From the cell containing the given text, extract its center point as (X, Y) coordinate. 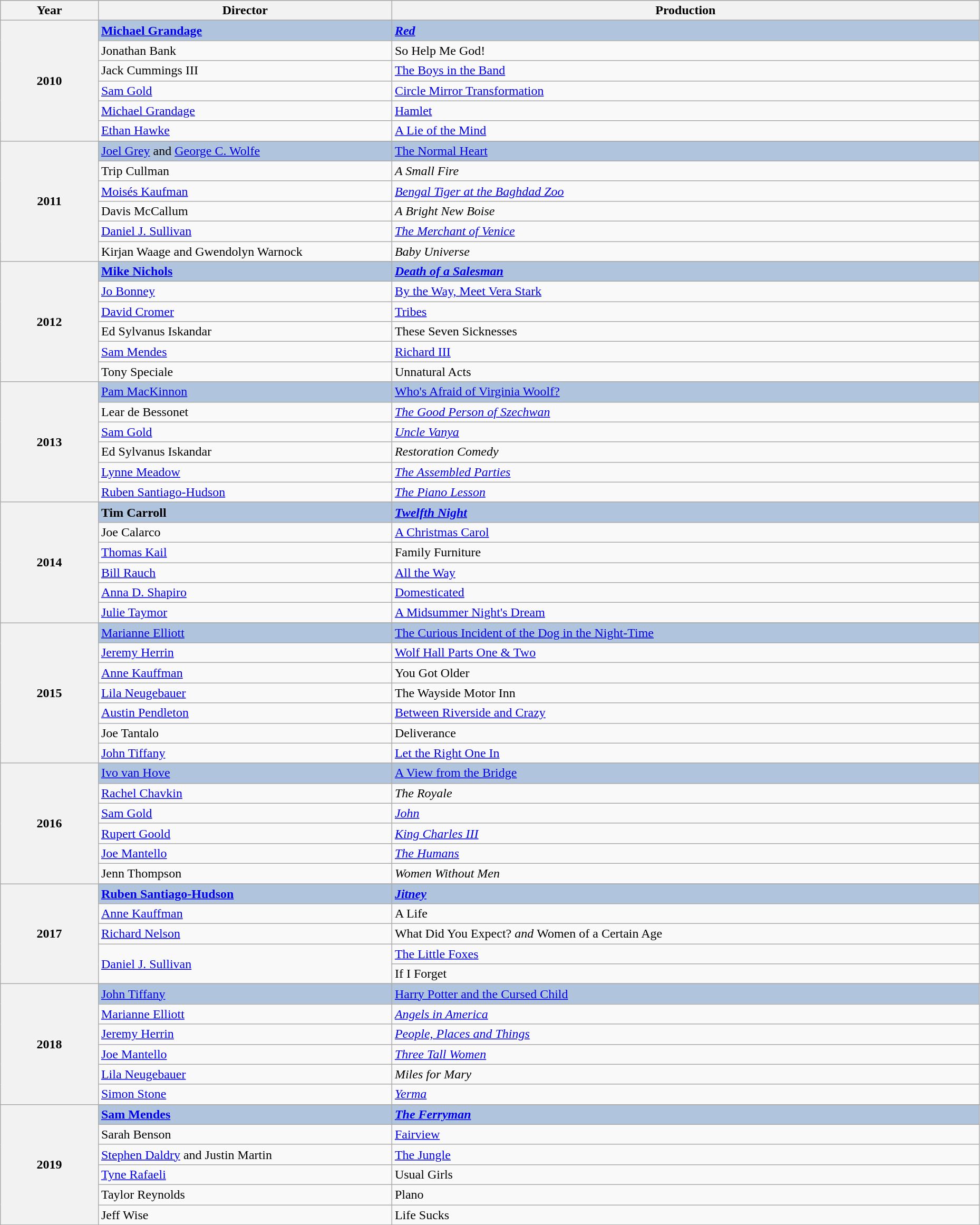
Rachel Chavkin (245, 793)
2017 (50, 934)
Unnatural Acts (685, 372)
A Midsummer Night's Dream (685, 613)
Red (685, 31)
The Piano Lesson (685, 492)
Plano (685, 1194)
Jitney (685, 894)
Stephen Daldry and Justin Martin (245, 1154)
Death of a Salesman (685, 272)
Richard Nelson (245, 934)
King Charles III (685, 833)
A View from the Bridge (685, 773)
Ethan Hawke (245, 131)
Richard III (685, 352)
By the Way, Meet Vera Stark (685, 292)
Thomas Kail (245, 552)
Harry Potter and the Cursed Child (685, 994)
Angels in America (685, 1014)
Sarah Benson (245, 1134)
What Did You Expect? and Women of a Certain Age (685, 934)
Mike Nichols (245, 272)
Hamlet (685, 111)
Davis McCallum (245, 211)
Twelfth Night (685, 512)
Three Tall Women (685, 1054)
Austin Pendleton (245, 713)
Production (685, 11)
So Help Me God! (685, 51)
Jo Bonney (245, 292)
The Assembled Parties (685, 472)
Life Sucks (685, 1214)
Who's Afraid of Virginia Woolf? (685, 392)
Tony Speciale (245, 372)
2010 (50, 81)
If I Forget (685, 974)
Lynne Meadow (245, 472)
The Royale (685, 793)
Women Without Men (685, 873)
Taylor Reynolds (245, 1194)
2016 (50, 823)
Tyne Rafaeli (245, 1174)
A Small Fire (685, 171)
2013 (50, 442)
Joe Calarco (245, 532)
2015 (50, 693)
Anna D. Shapiro (245, 593)
Simon Stone (245, 1094)
Restoration Comedy (685, 452)
Baby Universe (685, 252)
Lear de Bessonet (245, 412)
The Merchant of Venice (685, 231)
Moisés Kaufman (245, 191)
A Lie of the Mind (685, 131)
Domesticated (685, 593)
Jenn Thompson (245, 873)
2011 (50, 201)
Director (245, 11)
The Curious Incident of the Dog in the Night-Time (685, 633)
Joel Grey and George C. Wolfe (245, 151)
Fairview (685, 1134)
Miles for Mary (685, 1074)
Let the Right One In (685, 753)
David Cromer (245, 312)
The Jungle (685, 1154)
2019 (50, 1164)
Wolf Hall Parts One & Two (685, 653)
Usual Girls (685, 1174)
Rupert Goold (245, 833)
Bengal Tiger at the Baghdad Zoo (685, 191)
You Got Older (685, 673)
John (685, 813)
People, Places and Things (685, 1034)
2012 (50, 322)
2014 (50, 562)
The Boys in the Band (685, 71)
Family Furniture (685, 552)
All the Way (685, 572)
Year (50, 11)
A Christmas Carol (685, 532)
The Ferryman (685, 1114)
The Good Person of Szechwan (685, 412)
The Humans (685, 853)
The Wayside Motor Inn (685, 693)
Bill Rauch (245, 572)
Jack Cummings III (245, 71)
Julie Taymor (245, 613)
Tribes (685, 312)
Jeff Wise (245, 1214)
Joe Tantalo (245, 733)
Trip Cullman (245, 171)
The Normal Heart (685, 151)
A Bright New Boise (685, 211)
Tim Carroll (245, 512)
Kirjan Waage and Gwendolyn Warnock (245, 252)
These Seven Sicknesses (685, 332)
Deliverance (685, 733)
Pam MacKinnon (245, 392)
Circle Mirror Transformation (685, 91)
Jonathan Bank (245, 51)
Between Riverside and Crazy (685, 713)
Ivo van Hove (245, 773)
2018 (50, 1044)
The Little Foxes (685, 954)
Uncle Vanya (685, 432)
A Life (685, 914)
Yerma (685, 1094)
